Identify which cell holds the provided text, then report its [X, Y] central coordinate. 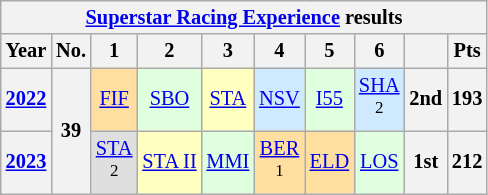
Year [26, 51]
BER1 [279, 162]
NSV [279, 100]
FIF [114, 100]
212 [467, 162]
I55 [330, 100]
SBO [169, 100]
5 [330, 51]
LOS [379, 162]
Pts [467, 51]
2 [169, 51]
1 [114, 51]
6 [379, 51]
SHA2 [379, 100]
3 [228, 51]
STA [228, 100]
ELD [330, 162]
STA II [169, 162]
STA2 [114, 162]
193 [467, 100]
2023 [26, 162]
No. [71, 51]
39 [71, 131]
4 [279, 51]
1st [426, 162]
MMI [228, 162]
2022 [26, 100]
2nd [426, 100]
Superstar Racing Experience results [244, 17]
